Return the (x, y) coordinate for the center point of the cell that contains the specified text.  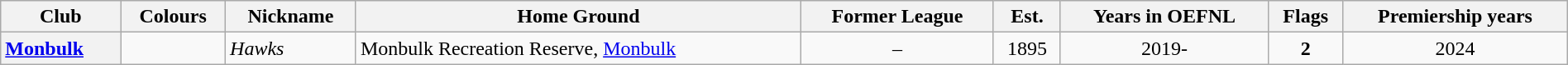
Home Ground (578, 17)
Premiership years (1456, 17)
1895 (1027, 48)
2 (1306, 48)
Colours (174, 17)
Club (61, 17)
Years in OEFNL (1164, 17)
2024 (1456, 48)
– (896, 48)
2019- (1164, 48)
Est. (1027, 17)
Former League (896, 17)
Monbulk Recreation Reserve, Monbulk (578, 48)
Flags (1306, 17)
Monbulk (61, 48)
Hawks (291, 48)
Nickname (291, 17)
